Return (X, Y) of the center of cell containing provided text 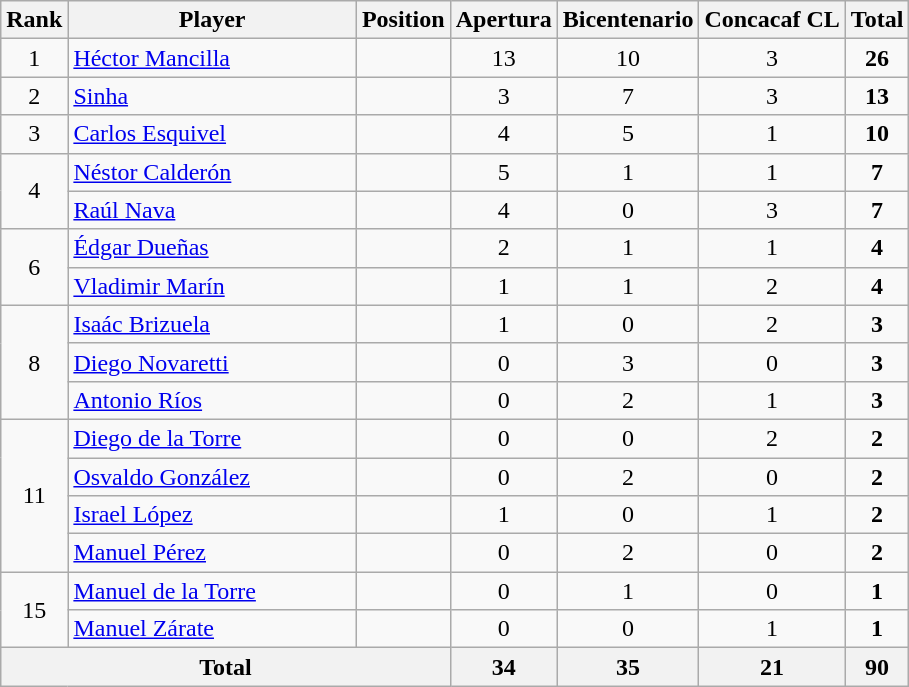
Rank (34, 20)
6 (34, 267)
11 (34, 495)
Héctor Mancilla (212, 58)
Concacaf CL (772, 20)
Isaác Brizuela (212, 324)
Manuel de la Torre (212, 591)
90 (877, 667)
26 (877, 58)
Israel López (212, 515)
Néstor Calderón (212, 172)
Bicentenario (628, 20)
34 (504, 667)
35 (628, 667)
Édgar Dueñas (212, 248)
Manuel Pérez (212, 553)
Position (403, 20)
15 (34, 610)
Carlos Esquivel (212, 134)
Raúl Nava (212, 210)
Player (212, 20)
Antonio Ríos (212, 400)
21 (772, 667)
Diego de la Torre (212, 438)
8 (34, 362)
Sinha (212, 96)
Apertura (504, 20)
Diego Novaretti (212, 362)
Vladimir Marín (212, 286)
Manuel Zárate (212, 629)
Osvaldo González (212, 477)
